For the text-containing cell, return its midpoint in [x, y] coordinate format. 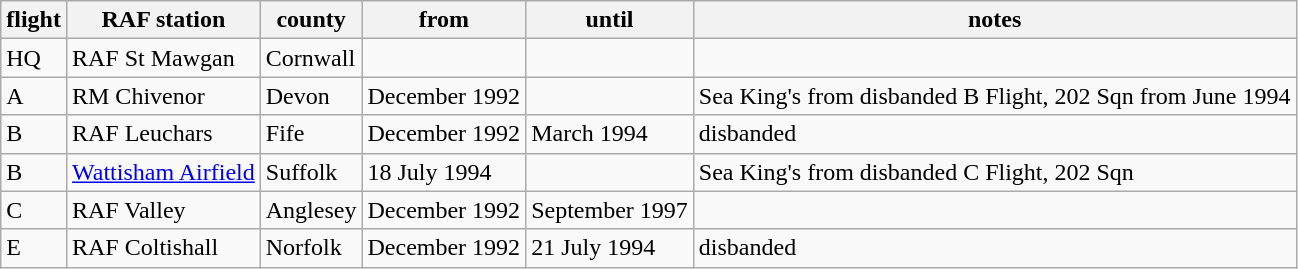
RAF Coltishall [163, 248]
C [34, 210]
E [34, 248]
Wattisham Airfield [163, 172]
from [444, 20]
Suffolk [311, 172]
A [34, 96]
Fife [311, 134]
RM Chivenor [163, 96]
RAF station [163, 20]
Sea King's from disbanded B Flight, 202 Sqn from June 1994 [994, 96]
Cornwall [311, 58]
HQ [34, 58]
21 July 1994 [610, 248]
RAF Valley [163, 210]
Norfolk [311, 248]
RAF St Mawgan [163, 58]
March 1994 [610, 134]
until [610, 20]
Devon [311, 96]
Anglesey [311, 210]
notes [994, 20]
county [311, 20]
flight [34, 20]
RAF Leuchars [163, 134]
18 July 1994 [444, 172]
Sea King's from disbanded C Flight, 202 Sqn [994, 172]
September 1997 [610, 210]
